Pinpoint the cell where the given text exists, returning its (X, Y) midpoint coordinate. 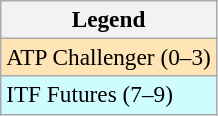
Legend (108, 19)
ITF Futures (7–9) (108, 95)
ATP Challenger (0–3) (108, 57)
